Return the [x, y] coordinate for the center point of the cell that contains the specified text.  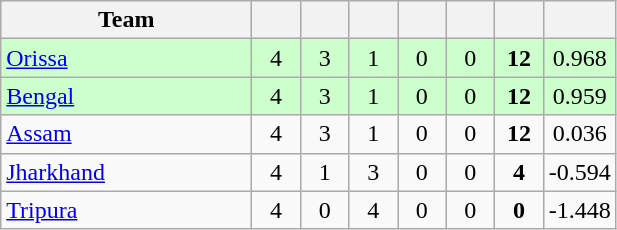
Assam [126, 134]
Orissa [126, 58]
Team [126, 20]
Jharkhand [126, 172]
0.036 [580, 134]
-0.594 [580, 172]
-1.448 [580, 210]
Tripura [126, 210]
Bengal [126, 96]
0.959 [580, 96]
0.968 [580, 58]
